Detect which cell encompasses the target text, then output its (X, Y) center coordinate. 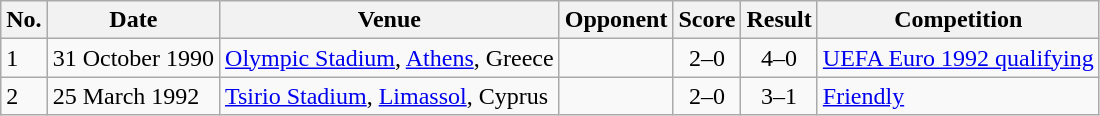
Score (707, 20)
Competition (958, 20)
Olympic Stadium, Athens, Greece (390, 58)
25 March 1992 (133, 96)
Date (133, 20)
UEFA Euro 1992 qualifying (958, 58)
Opponent (616, 20)
Result (779, 20)
Venue (390, 20)
Tsirio Stadium, Limassol, Cyprus (390, 96)
2 (24, 96)
31 October 1990 (133, 58)
Friendly (958, 96)
No. (24, 20)
3–1 (779, 96)
1 (24, 58)
4–0 (779, 58)
